Extract the [x, y] coordinate from the center of the cell holding the provided text.  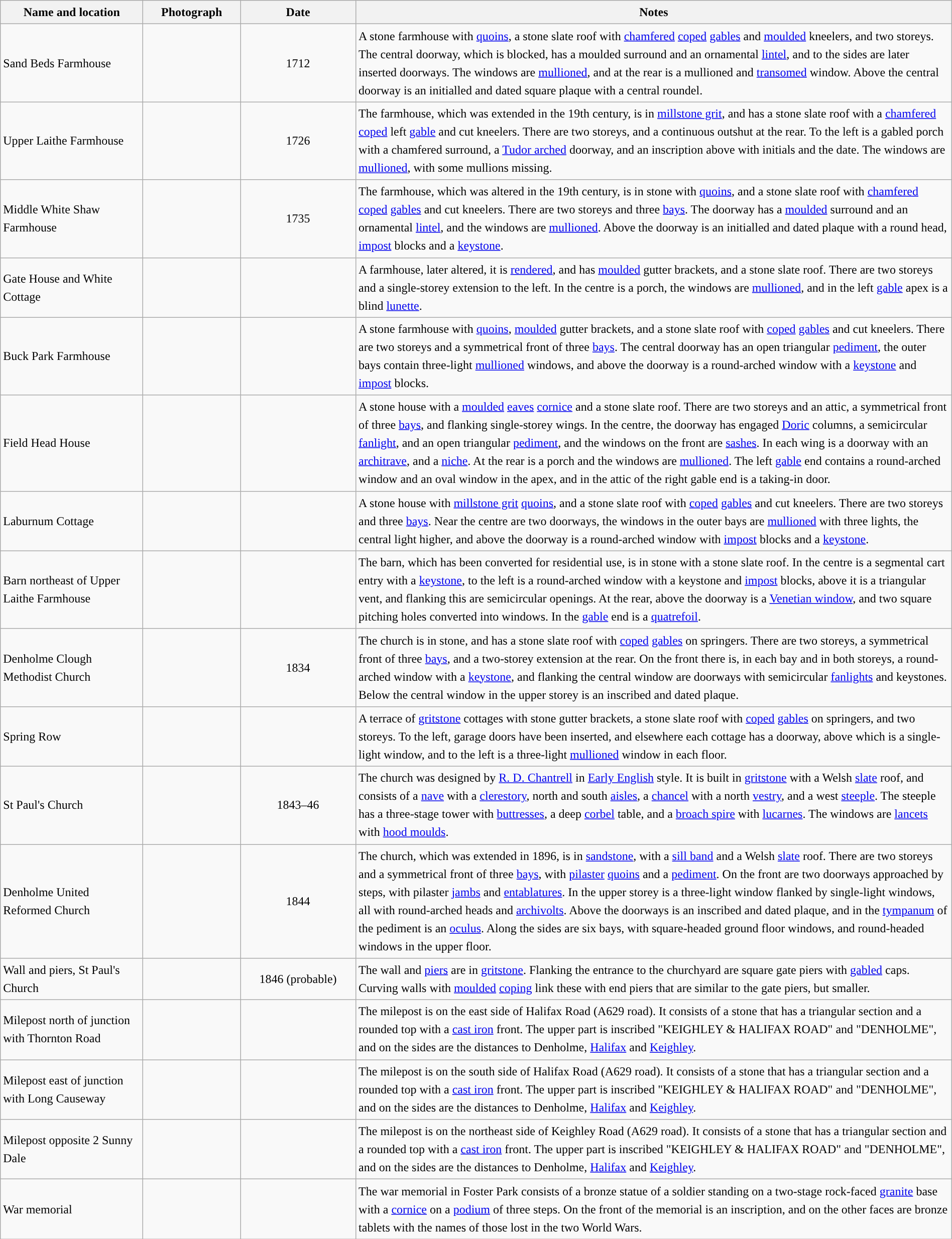
Wall and piers, St Paul's Church [72, 979]
Denholme United Reformed Church [72, 902]
1735 [298, 219]
1846 (probable) [298, 979]
War memorial [72, 1209]
St Paul's Church [72, 805]
Sand Beds Farmhouse [72, 63]
1712 [298, 63]
Upper Laithe Farmhouse [72, 141]
Field Head House [72, 443]
Date [298, 12]
Laburnum Cottage [72, 521]
Notes [654, 12]
Barn northeast of Upper Laithe Farmhouse [72, 589]
Denholme Clough Methodist Church [72, 668]
1834 [298, 668]
Name and location [72, 12]
Milepost east of junction with Long Causeway [72, 1089]
1726 [298, 141]
Gate House and White Cottage [72, 287]
Buck Park Farmhouse [72, 356]
Milepost north of junction with Thornton Road [72, 1030]
1843–46 [298, 805]
Middle White Shaw Farmhouse [72, 219]
Spring Row [72, 736]
Photograph [192, 12]
1844 [298, 902]
Milepost opposite 2 Sunny Dale [72, 1150]
